Extract the [X, Y] coordinate from the center of the cell holding the provided text.  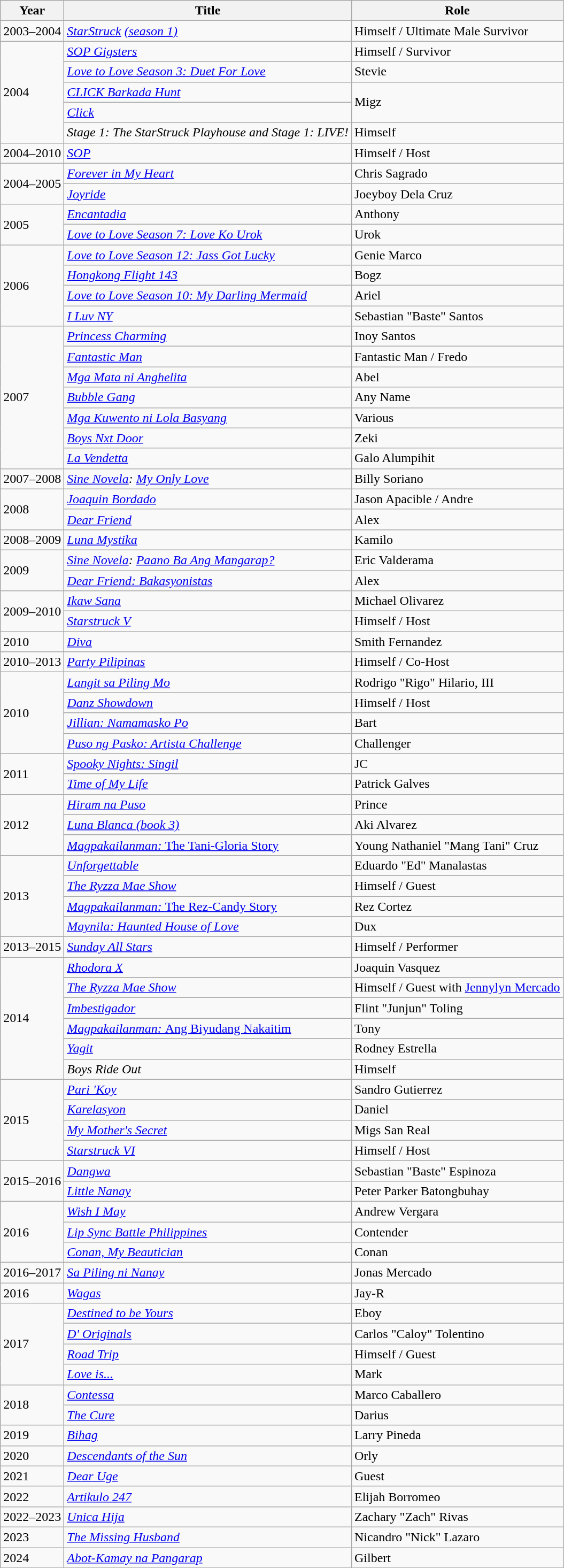
Ariel [457, 296]
Magpakailanman: The Rez-Candy Story [208, 906]
Guest [457, 1476]
Karelasyon [208, 1110]
2005 [32, 224]
Dear Friend [208, 519]
Fantastic Man [208, 357]
Boys Ride Out [208, 1069]
Pari 'Koy [208, 1089]
Billy Soriano [457, 479]
Sandro Gutierrez [457, 1089]
The Missing Husband [208, 1537]
2006 [32, 286]
Sine Novela: My Only Love [208, 479]
Flint "Junjun" Toling [457, 1008]
Prince [457, 804]
2013 [32, 896]
2022 [32, 1496]
Himself / Co-Host [457, 662]
Kamilo [457, 540]
Starstruck VI [208, 1150]
Contender [457, 1232]
Elijah Borromeo [457, 1496]
Jay-R [457, 1293]
Stevie [457, 72]
Joaquin Vasquez [457, 967]
Rodney Estrella [457, 1049]
Peter Parker Batongbuhay [457, 1191]
2009 [32, 570]
Larry Pineda [457, 1435]
2008 [32, 509]
Joyride [208, 194]
Bart [457, 723]
2016–2017 [32, 1273]
Unica Hija [208, 1517]
Marco Caballero [457, 1395]
Bihag [208, 1435]
Langit sa Piling Mo [208, 682]
My Mother's Secret [208, 1130]
Galo Alumpihit [457, 458]
Any Name [457, 397]
Himself / Ultimate Male Survivor [457, 31]
Eboy [457, 1313]
Rodrigo "Rigo" Hilario, III [457, 682]
Hiram na Puso [208, 804]
Joeyboy Dela Cruz [457, 194]
Maynila: Haunted House of Love [208, 927]
Migz [457, 102]
2004 [32, 92]
Mark [457, 1374]
2023 [32, 1537]
2015–2016 [32, 1181]
Andrew Vergara [457, 1211]
Zachary "Zach" Rivas [457, 1517]
Road Trip [208, 1354]
Destined to be Yours [208, 1313]
Role [457, 11]
Patrick Galves [457, 784]
Darius [457, 1415]
Party Pilipinas [208, 662]
CLICK Barkada Hunt [208, 92]
Joaquin Bordado [208, 499]
Tony [457, 1028]
Love to Love Season 3: Duet For Love [208, 72]
JC [457, 764]
Wagas [208, 1293]
Diva [208, 642]
Spooky Nights: Singil [208, 764]
Nicandro "Nick" Lazaro [457, 1537]
SOP Gigsters [208, 51]
Unforgettable [208, 865]
Fantastic Man / Fredo [457, 357]
2011 [32, 774]
Mga Kuwento ni Lola Basyang [208, 418]
Contessa [208, 1395]
Luna Mystika [208, 540]
2012 [32, 825]
Conan [457, 1252]
Gilbert [457, 1558]
Bogz [457, 275]
Little Nanay [208, 1191]
Hongkong Flight 143 [208, 275]
Dear Friend: Bakasyonistas [208, 580]
Zeki [457, 438]
Eric Valderama [457, 560]
2007–2008 [32, 479]
2003–2004 [32, 31]
Dux [457, 927]
Artikulo 247 [208, 1496]
Stage 1: The StarStruck Playhouse and Stage 1: LIVE! [208, 133]
Anthony [457, 214]
Title [208, 11]
Orly [457, 1456]
2010–2013 [32, 662]
Challenger [457, 743]
Love to Love Season 12: Jass Got Lucky [208, 255]
Young Nathaniel "Mang Tani" Cruz [457, 845]
2004–2005 [32, 183]
Yagit [208, 1049]
Year [32, 11]
Eduardo "Ed" Manalastas [457, 865]
Conan, My Beautician [208, 1252]
2014 [32, 1018]
Smith Fernandez [457, 642]
Mga Mata ni Anghelita [208, 377]
Boys Nxt Door [208, 438]
Sine Novela: Paano Ba Ang Mangarap? [208, 560]
Wish I May [208, 1211]
Princess Charming [208, 336]
Abel [457, 377]
Magpakailanman: The Tani-Gloria Story [208, 845]
Imbestigador [208, 1008]
Magpakailanman: Ang Biyudang Nakaitim [208, 1028]
Himself / Guest with Jennylyn Mercado [457, 988]
Jillian: Namamasko Po [208, 723]
Descendants of the Sun [208, 1456]
Migs San Real [457, 1130]
2019 [32, 1435]
Rhodora X [208, 967]
D' Originals [208, 1334]
Forever in My Heart [208, 173]
Love to Love Season 7: Love Ko Urok [208, 234]
Sunday All Stars [208, 947]
Love to Love Season 10: My Darling Mermaid [208, 296]
2004–2010 [32, 153]
Genie Marco [457, 255]
2008–2009 [32, 540]
Chris Sagrado [457, 173]
Sa Piling ni Nanay [208, 1273]
2021 [32, 1476]
Dangwa [208, 1171]
Love is... [208, 1374]
StarStruck (season 1) [208, 31]
Various [457, 418]
Ikaw Sana [208, 601]
2015 [32, 1120]
Jason Apacible / Andre [457, 499]
SOP [208, 153]
2007 [32, 397]
Luna Blanca (book 3) [208, 825]
2017 [32, 1344]
2013–2015 [32, 947]
La Vendetta [208, 458]
Abot-Kamay na Pangarap [208, 1558]
Urok [457, 234]
Danz Showdown [208, 703]
Himself / Survivor [457, 51]
Dear Uge [208, 1476]
Sebastian "Baste" Santos [457, 316]
The Cure [208, 1415]
Michael Olivarez [457, 601]
Aki Alvarez [457, 825]
Himself / Performer [457, 947]
2018 [32, 1405]
Lip Sync Battle Philippines [208, 1232]
I Luv NY [208, 316]
Time of My Life [208, 784]
2020 [32, 1456]
Inoy Santos [457, 336]
Rez Cortez [457, 906]
2009–2010 [32, 611]
Click [208, 112]
Bubble Gang [208, 397]
Encantadia [208, 214]
Carlos "Caloy" Tolentino [457, 1334]
Sebastian "Baste" Espinoza [457, 1171]
Starstruck V [208, 621]
Daniel [457, 1110]
2022–2023 [32, 1517]
Jonas Mercado [457, 1273]
2024 [32, 1558]
Puso ng Pasko: Artista Challenge [208, 743]
